Pinpoint the cell where the given text exists, returning its (X, Y) midpoint coordinate. 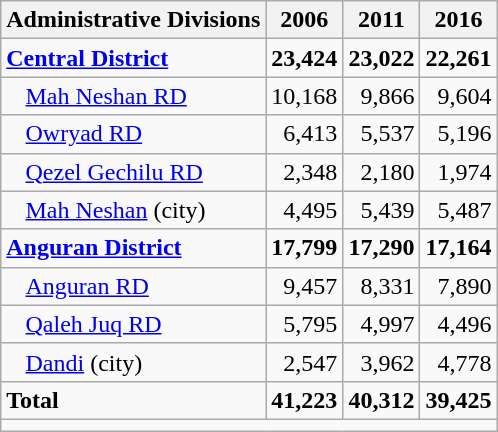
5,487 (458, 210)
1,974 (458, 172)
2016 (458, 20)
9,457 (304, 286)
9,866 (382, 96)
5,439 (382, 210)
Dandi (city) (134, 362)
Anguran RD (134, 286)
23,022 (382, 58)
Mah Neshan (city) (134, 210)
3,962 (382, 362)
2,348 (304, 172)
Administrative Divisions (134, 20)
Anguran District (134, 248)
8,331 (382, 286)
Central District (134, 58)
Mah Neshan RD (134, 96)
Qaleh Juq RD (134, 324)
17,290 (382, 248)
7,890 (458, 286)
17,799 (304, 248)
2006 (304, 20)
4,997 (382, 324)
6,413 (304, 134)
23,424 (304, 58)
4,496 (458, 324)
5,537 (382, 134)
40,312 (382, 400)
22,261 (458, 58)
9,604 (458, 96)
Total (134, 400)
4,495 (304, 210)
5,795 (304, 324)
4,778 (458, 362)
2,547 (304, 362)
39,425 (458, 400)
Owryad RD (134, 134)
2011 (382, 20)
2,180 (382, 172)
41,223 (304, 400)
Qezel Gechilu RD (134, 172)
5,196 (458, 134)
17,164 (458, 248)
10,168 (304, 96)
